Locate the cell with the specified text and output its [X, Y] center coordinate. 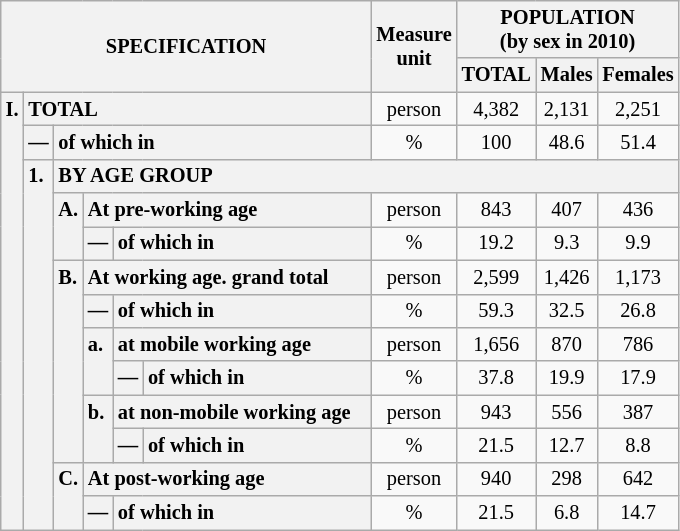
1. [38, 344]
1,656 [496, 344]
48.6 [567, 142]
2,599 [496, 277]
12.7 [567, 445]
2,251 [638, 109]
9.9 [638, 243]
1,426 [567, 277]
407 [567, 210]
298 [567, 479]
Females [638, 75]
556 [567, 412]
At post-working age [227, 479]
19.2 [496, 243]
A. [68, 226]
SPECIFICATION [186, 46]
POPULATION (by sex in 2010) [568, 29]
at mobile working age [242, 344]
9.3 [567, 243]
a. [98, 360]
26.8 [638, 311]
19.9 [567, 378]
At pre-working age [227, 210]
BY AGE GROUP [366, 176]
786 [638, 344]
387 [638, 412]
I. [12, 311]
4,382 [496, 109]
C. [68, 496]
6.8 [567, 513]
642 [638, 479]
Measure unit [414, 46]
1,173 [638, 277]
32.5 [567, 311]
B. [68, 361]
59.3 [496, 311]
2,131 [567, 109]
8.8 [638, 445]
940 [496, 479]
843 [496, 210]
14.7 [638, 513]
943 [496, 412]
At working age. grand total [227, 277]
100 [496, 142]
17.9 [638, 378]
870 [567, 344]
b. [98, 428]
37.8 [496, 378]
at non-mobile working age [242, 412]
436 [638, 210]
Males [567, 75]
51.4 [638, 142]
